Find where the given text appears and provide that cell's center as (X, Y) coordinate. 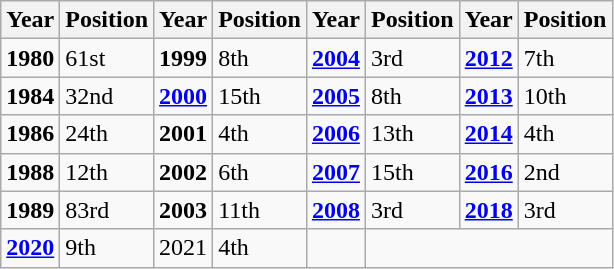
1989 (30, 210)
2020 (30, 248)
2014 (488, 134)
11th (260, 210)
13th (412, 134)
2008 (336, 210)
2003 (184, 210)
2nd (565, 172)
2004 (336, 58)
2001 (184, 134)
6th (260, 172)
61st (107, 58)
2021 (184, 248)
1984 (30, 96)
24th (107, 134)
2007 (336, 172)
32nd (107, 96)
1988 (30, 172)
12th (107, 172)
2016 (488, 172)
2012 (488, 58)
10th (565, 96)
1986 (30, 134)
2002 (184, 172)
2005 (336, 96)
1980 (30, 58)
2000 (184, 96)
7th (565, 58)
9th (107, 248)
2013 (488, 96)
83rd (107, 210)
2006 (336, 134)
1999 (184, 58)
2018 (488, 210)
